Return the [X, Y] coordinate for the center point of the cell that contains the specified text.  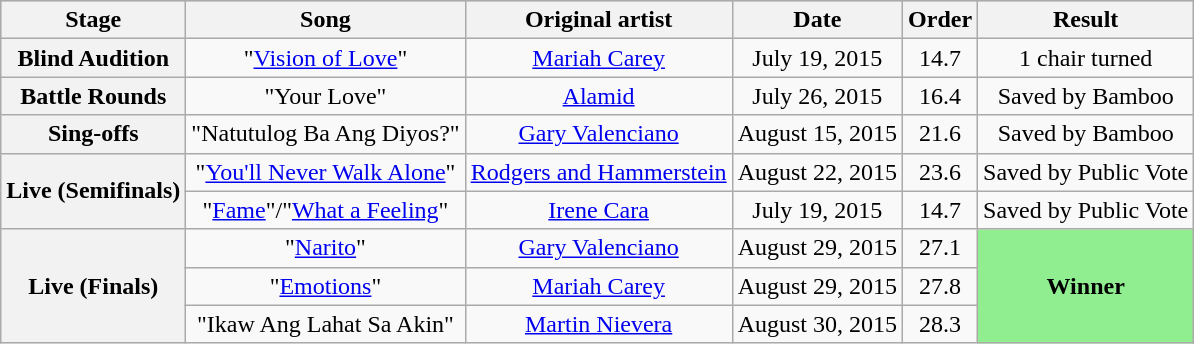
Stage [94, 20]
Irene Cara [598, 210]
Original artist [598, 20]
"Fame"/"What a Feeling" [326, 210]
August 15, 2015 [817, 134]
Sing-offs [94, 134]
August 22, 2015 [817, 172]
Blind Audition [94, 58]
Order [940, 20]
23.6 [940, 172]
Alamid [598, 96]
"Emotions" [326, 286]
Song [326, 20]
Rodgers and Hammerstein [598, 172]
27.1 [940, 248]
"Ikaw Ang Lahat Sa Akin" [326, 324]
July 26, 2015 [817, 96]
Date [817, 20]
28.3 [940, 324]
16.4 [940, 96]
21.6 [940, 134]
"Your Love" [326, 96]
Result [1086, 20]
Martin Nievera [598, 324]
27.8 [940, 286]
"Vision of Love" [326, 58]
Winner [1086, 286]
August 30, 2015 [817, 324]
Live (Semifinals) [94, 191]
"Narito" [326, 248]
"You'll Never Walk Alone" [326, 172]
1 chair turned [1086, 58]
Live (Finals) [94, 286]
Battle Rounds [94, 96]
"Natutulog Ba Ang Diyos?" [326, 134]
